Search for the cell housing the specified text and yield its (X, Y) center coordinate. 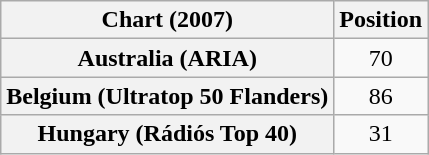
70 (381, 58)
Belgium (Ultratop 50 Flanders) (168, 96)
Hungary (Rádiós Top 40) (168, 134)
Chart (2007) (168, 20)
86 (381, 96)
Position (381, 20)
Australia (ARIA) (168, 58)
31 (381, 134)
